Capture the cell that displays the provided text and extract its [X, Y] central coordinate. 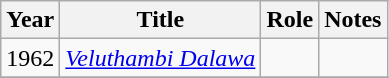
Veluthambi Dalawa [160, 58]
Year [30, 20]
Role [290, 20]
1962 [30, 58]
Notes [353, 20]
Title [160, 20]
